Find where the given text appears and provide that cell's center as (x, y) coordinate. 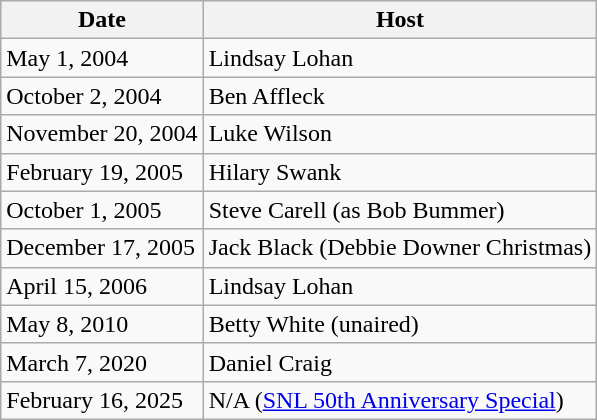
Steve Carell (as Bob Bummer) (400, 210)
Jack Black (Debbie Downer Christmas) (400, 248)
Ben Affleck (400, 96)
Betty White (unaired) (400, 324)
May 8, 2010 (102, 324)
Hilary Swank (400, 172)
March 7, 2020 (102, 362)
October 2, 2004 (102, 96)
Daniel Craig (400, 362)
October 1, 2005 (102, 210)
Luke Wilson (400, 134)
Date (102, 20)
April 15, 2006 (102, 286)
N/A (SNL 50th Anniversary Special) (400, 400)
December 17, 2005 (102, 248)
May 1, 2004 (102, 58)
November 20, 2004 (102, 134)
February 19, 2005 (102, 172)
February 16, 2025 (102, 400)
Host (400, 20)
